Locate the cell with the specified text and output its [x, y] center coordinate. 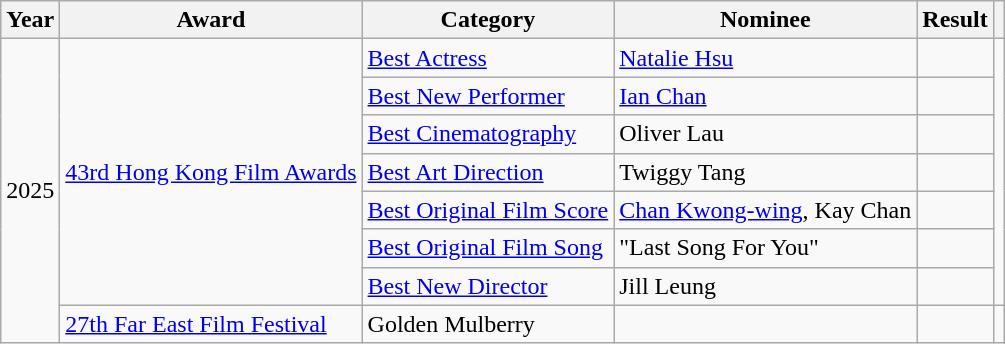
43rd Hong Kong Film Awards [211, 172]
Oliver Lau [766, 134]
Ian Chan [766, 96]
Chan Kwong-wing, Kay Chan [766, 210]
Nominee [766, 20]
2025 [30, 191]
Year [30, 20]
Result [955, 20]
Best Original Film Score [488, 210]
Best Art Direction [488, 172]
Twiggy Tang [766, 172]
27th Far East Film Festival [211, 324]
Best New Director [488, 286]
Best Actress [488, 58]
Best Original Film Song [488, 248]
Natalie Hsu [766, 58]
Award [211, 20]
Best Cinematography [488, 134]
Golden Mulberry [488, 324]
Best New Performer [488, 96]
Category [488, 20]
Jill Leung [766, 286]
"Last Song For You" [766, 248]
